Provide the (x, y) coordinate of the cell's center where the given text is located.  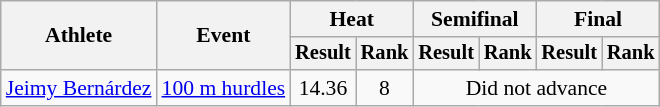
100 m hurdles (224, 88)
Athlete (79, 36)
Final (598, 19)
8 (385, 88)
Semifinal (474, 19)
Heat (352, 19)
Event (224, 36)
Did not advance (536, 88)
14.36 (323, 88)
Jeimy Bernárdez (79, 88)
